From the cell containing the given text, extract its center point as [x, y] coordinate. 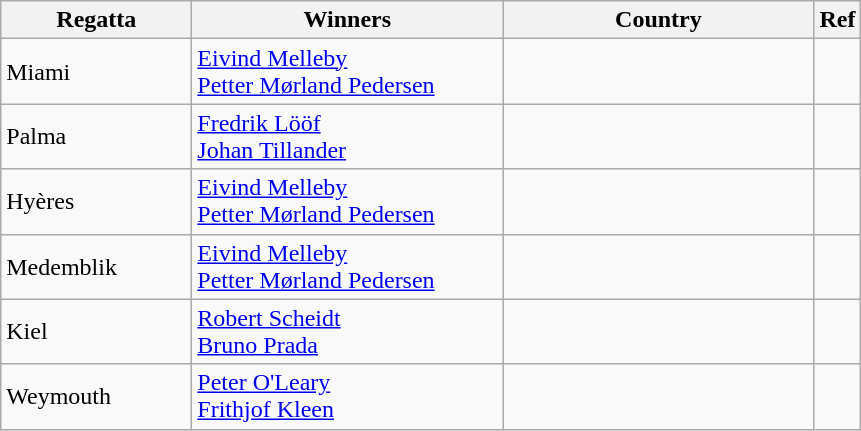
Peter O'LearyFrithjof Kleen [348, 396]
Miami [96, 72]
Country [658, 20]
Ref [838, 20]
Winners [348, 20]
Hyères [96, 202]
Robert ScheidtBruno Prada [348, 332]
Kiel [96, 332]
Weymouth [96, 396]
Fredrik LööfJohan Tillander [348, 136]
Palma [96, 136]
Regatta [96, 20]
Medemblik [96, 266]
